Pinpoint the cell where the given text exists, returning its (x, y) midpoint coordinate. 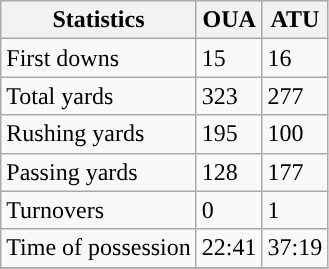
195 (229, 134)
First downs (99, 58)
Total yards (99, 96)
Passing yards (99, 172)
1 (295, 210)
Time of possession (99, 248)
22:41 (229, 248)
Statistics (99, 20)
15 (229, 58)
0 (229, 210)
323 (229, 96)
ATU (295, 20)
Rushing yards (99, 134)
100 (295, 134)
277 (295, 96)
OUA (229, 20)
Turnovers (99, 210)
177 (295, 172)
37:19 (295, 248)
128 (229, 172)
16 (295, 58)
